Extract the [X, Y] coordinate from the center of the cell holding the provided text.  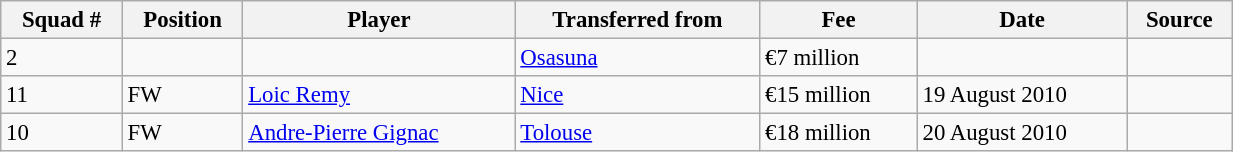
Osasuna [638, 58]
Source [1180, 20]
Fee [838, 20]
Nice [638, 95]
2 [62, 58]
Loic Remy [379, 95]
10 [62, 133]
€18 million [838, 133]
Squad # [62, 20]
Position [182, 20]
11 [62, 95]
Andre-Pierre Gignac [379, 133]
Transferred from [638, 20]
Player [379, 20]
20 August 2010 [1022, 133]
€7 million [838, 58]
Tolouse [638, 133]
€15 million [838, 95]
Date [1022, 20]
19 August 2010 [1022, 95]
